Identify which cell holds the provided text, then report its [X, Y] central coordinate. 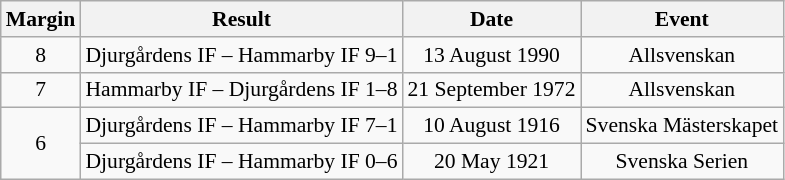
Hammarby IF – Djurgårdens IF 1–8 [241, 90]
8 [41, 55]
Svenska Serien [682, 162]
20 May 1921 [492, 162]
Result [241, 19]
Djurgårdens IF – Hammarby IF 7–1 [241, 126]
Djurgårdens IF – Hammarby IF 0–6 [241, 162]
21 September 1972 [492, 90]
Date [492, 19]
Event [682, 19]
Djurgårdens IF – Hammarby IF 9–1 [241, 55]
7 [41, 90]
Margin [41, 19]
10 August 1916 [492, 126]
Svenska Mästerskapet [682, 126]
13 August 1990 [492, 55]
6 [41, 144]
